Locate the cell with the specified text and output its (X, Y) center coordinate. 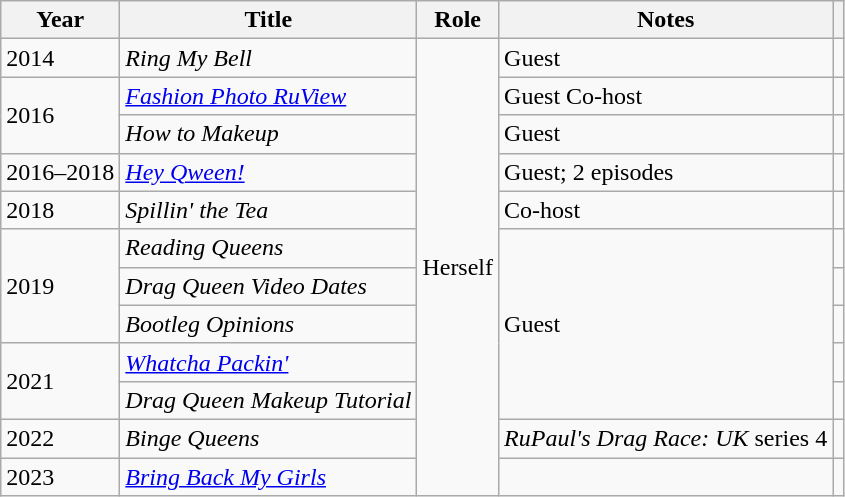
Fashion Photo RuView (268, 96)
Year (60, 20)
Reading Queens (268, 248)
Bring Back My Girls (268, 477)
Ring My Bell (268, 58)
Role (458, 20)
Spillin' the Tea (268, 210)
How to Makeup (268, 134)
2014 (60, 58)
2021 (60, 381)
Whatcha Packin' (268, 362)
2018 (60, 210)
2022 (60, 438)
Drag Queen Makeup Tutorial (268, 400)
Title (268, 20)
Bootleg Opinions (268, 324)
Drag Queen Video Dates (268, 286)
Binge Queens (268, 438)
Hey Qween! (268, 172)
2023 (60, 477)
Co-host (666, 210)
Notes (666, 20)
Guest Co-host (666, 96)
Guest; 2 episodes (666, 172)
2019 (60, 286)
Herself (458, 268)
2016 (60, 115)
RuPaul's Drag Race: UK series 4 (666, 438)
2016–2018 (60, 172)
